Provide the [X, Y] coordinate of the cell's center where the given text is located.  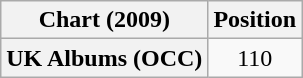
110 [255, 58]
UK Albums (OCC) [104, 58]
Position [255, 20]
Chart (2009) [104, 20]
